Scan for the cell matching the given text and deliver its [X, Y] coordinate at center. 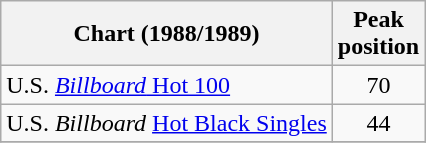
Chart (1988/1989) [167, 34]
U.S. Billboard Hot Black Singles [167, 123]
44 [378, 123]
70 [378, 85]
Peakposition [378, 34]
U.S. Billboard Hot 100 [167, 85]
